Scan for the cell matching the given text and deliver its (x, y) coordinate at center. 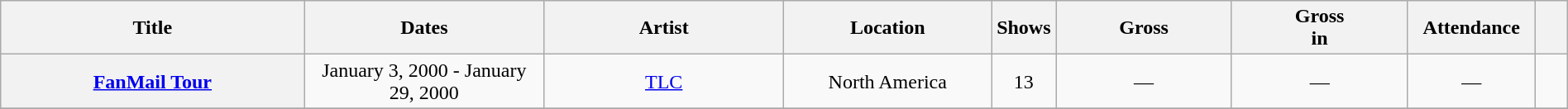
Dates (424, 28)
North America (888, 81)
Artist (664, 28)
TLC (664, 81)
Title (152, 28)
Shows (1024, 28)
Attendance (1472, 28)
Location (888, 28)
13 (1024, 81)
January 3, 2000 - January 29, 2000 (424, 81)
FanMail Tour (152, 81)
Gross in (1320, 28)
Gross (1145, 28)
